Provide the [x, y] coordinate of the cell's center where the given text is located.  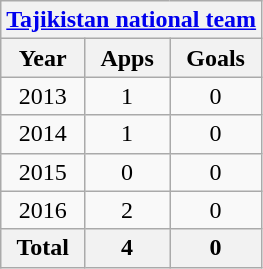
2014 [43, 134]
2016 [43, 210]
Apps [128, 58]
Goals [216, 58]
2015 [43, 172]
2013 [43, 96]
Total [43, 248]
Tajikistan national team [132, 20]
4 [128, 248]
2 [128, 210]
Year [43, 58]
